From the cell containing the given text, extract its center point as [x, y] coordinate. 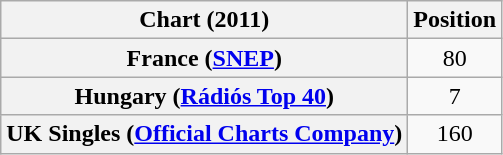
160 [455, 134]
Chart (2011) [204, 20]
UK Singles (Official Charts Company) [204, 134]
Hungary (Rádiós Top 40) [204, 96]
80 [455, 58]
7 [455, 96]
Position [455, 20]
France (SNEP) [204, 58]
